Identify which cell holds the provided text, then report its (x, y) central coordinate. 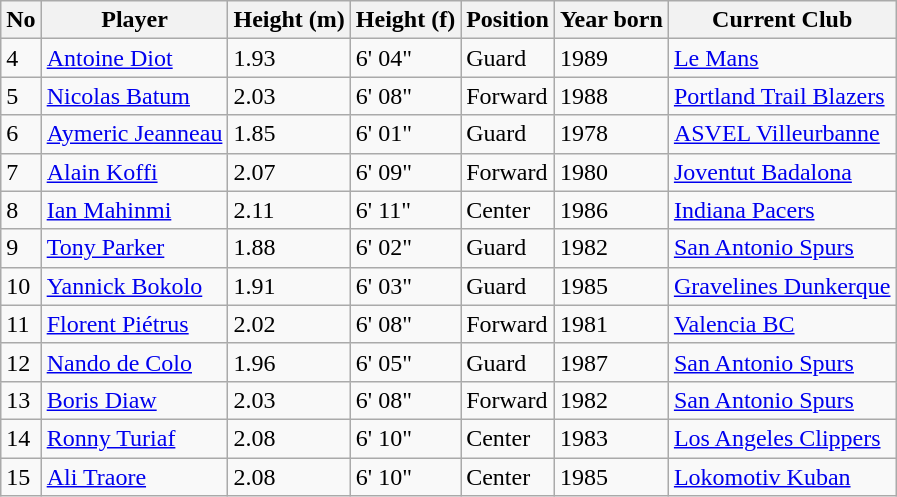
Florent Piétrus (134, 324)
Player (134, 20)
13 (21, 400)
Ronny Turiaf (134, 438)
6' 09" (405, 172)
Lokomotiv Kuban (782, 477)
Portland Trail Blazers (782, 96)
Le Mans (782, 58)
Los Angeles Clippers (782, 438)
6 (21, 134)
Height (m) (289, 20)
5 (21, 96)
6' 02" (405, 248)
9 (21, 248)
2.07 (289, 172)
Boris Diaw (134, 400)
1.93 (289, 58)
14 (21, 438)
Height (f) (405, 20)
Current Club (782, 20)
6' 04" (405, 58)
10 (21, 286)
2.11 (289, 210)
1.85 (289, 134)
Yannick Bokolo (134, 286)
1989 (611, 58)
6' 01" (405, 134)
Year born (611, 20)
4 (21, 58)
6' 11" (405, 210)
12 (21, 362)
11 (21, 324)
1978 (611, 134)
1986 (611, 210)
1.91 (289, 286)
1.88 (289, 248)
15 (21, 477)
Ali Traore (134, 477)
Ian Mahinmi (134, 210)
No (21, 20)
Nando de Colo (134, 362)
1981 (611, 324)
Nicolas Batum (134, 96)
Antoine Diot (134, 58)
6' 03" (405, 286)
1988 (611, 96)
1987 (611, 362)
8 (21, 210)
Tony Parker (134, 248)
1983 (611, 438)
Position (508, 20)
Gravelines Dunkerque (782, 286)
1.96 (289, 362)
7 (21, 172)
Aymeric Jeanneau (134, 134)
Indiana Pacers (782, 210)
ASVEL Villeurbanne (782, 134)
Valencia BC (782, 324)
1980 (611, 172)
6' 05" (405, 362)
Joventut Badalona (782, 172)
Alain Koffi (134, 172)
2.02 (289, 324)
